Extract the [X, Y] coordinate from the center of the cell holding the provided text.  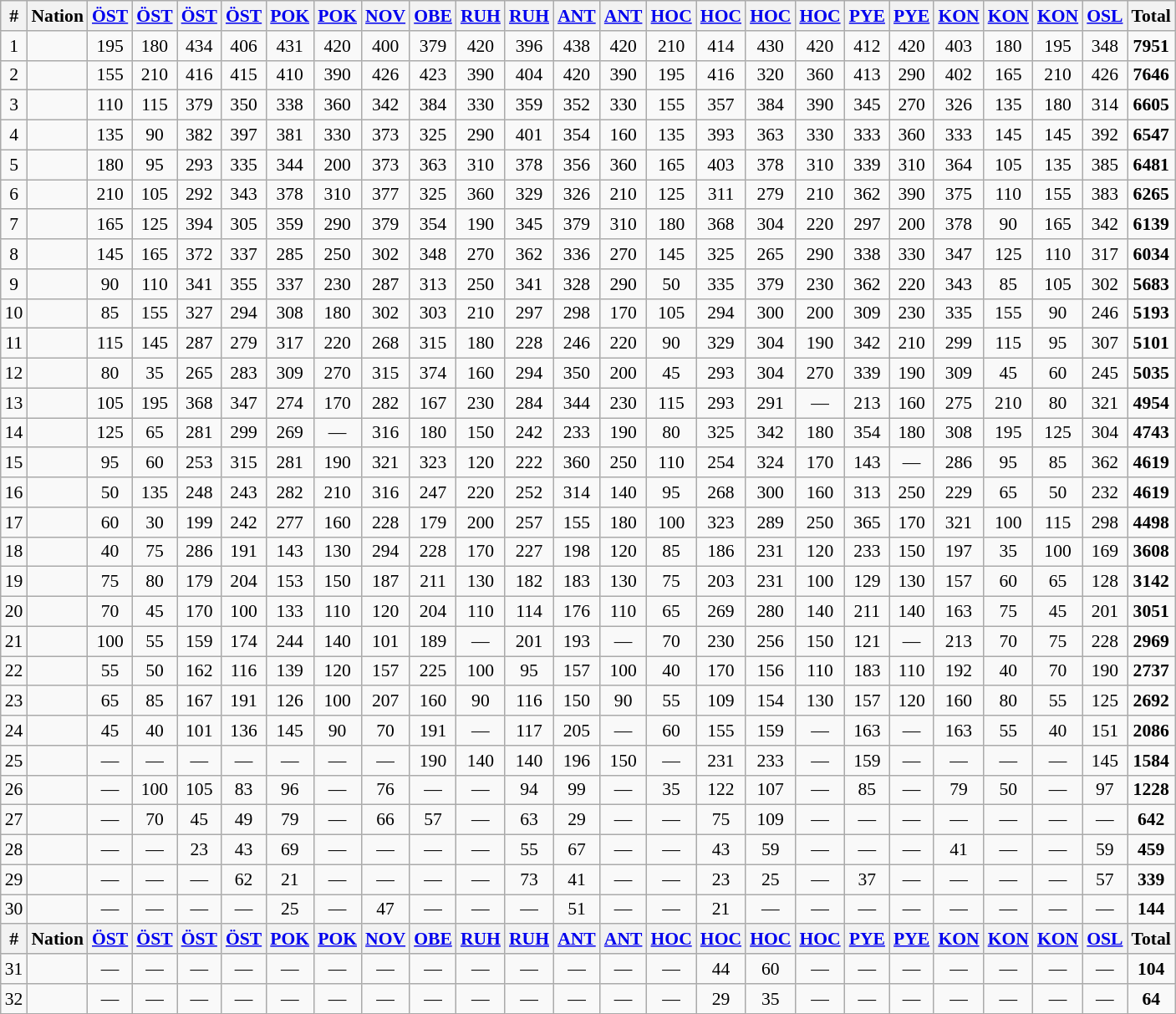
307 [1105, 344]
122 [720, 790]
18 [14, 552]
355 [244, 284]
2737 [1152, 671]
2 [14, 75]
10 [14, 313]
15 [14, 463]
2086 [1152, 731]
104 [1152, 969]
12 [14, 374]
203 [720, 582]
207 [385, 701]
176 [577, 612]
73 [529, 879]
114 [529, 612]
2969 [1152, 641]
94 [529, 790]
400 [385, 46]
151 [1105, 731]
430 [771, 46]
327 [199, 313]
285 [289, 254]
76 [385, 790]
8 [14, 254]
229 [958, 492]
431 [289, 46]
62 [244, 879]
292 [199, 195]
245 [1105, 374]
383 [1105, 195]
6139 [1152, 225]
154 [771, 701]
139 [289, 671]
305 [244, 225]
336 [577, 254]
352 [577, 105]
377 [385, 195]
283 [244, 374]
5683 [1152, 284]
284 [529, 403]
414 [720, 46]
13 [14, 403]
4954 [1152, 403]
193 [577, 641]
126 [289, 701]
406 [244, 46]
63 [529, 820]
402 [958, 75]
280 [771, 612]
11 [14, 344]
356 [577, 165]
9 [14, 284]
24 [14, 731]
64 [1152, 999]
198 [577, 552]
275 [958, 403]
37 [868, 879]
2692 [1152, 701]
372 [199, 254]
83 [244, 790]
459 [1152, 850]
257 [529, 522]
3051 [1152, 612]
7951 [1152, 46]
49 [244, 820]
5035 [1152, 374]
129 [868, 582]
252 [529, 492]
107 [771, 790]
244 [289, 641]
44 [720, 969]
364 [958, 165]
324 [771, 463]
357 [720, 105]
256 [771, 641]
187 [385, 582]
121 [868, 641]
47 [385, 910]
6547 [1152, 135]
392 [1105, 135]
26 [14, 790]
162 [199, 671]
243 [244, 492]
51 [577, 910]
247 [433, 492]
222 [529, 463]
3608 [1152, 552]
67 [577, 850]
248 [199, 492]
6265 [1152, 195]
423 [433, 75]
381 [289, 135]
394 [199, 225]
6605 [1152, 105]
289 [771, 522]
1228 [1152, 790]
6481 [1152, 165]
375 [958, 195]
197 [958, 552]
32 [14, 999]
144 [1152, 910]
438 [577, 46]
17 [14, 522]
192 [958, 671]
7 [14, 225]
182 [529, 582]
96 [289, 790]
4743 [1152, 433]
410 [289, 75]
136 [244, 731]
404 [529, 75]
186 [720, 552]
117 [529, 731]
291 [771, 403]
401 [529, 135]
1 [14, 46]
128 [1105, 582]
153 [289, 582]
133 [289, 612]
5 [14, 165]
196 [577, 761]
274 [289, 403]
385 [1105, 165]
227 [529, 552]
311 [720, 195]
27 [14, 820]
254 [720, 463]
97 [1105, 790]
5101 [1152, 344]
397 [244, 135]
1584 [1152, 761]
225 [433, 671]
4 [14, 135]
5193 [1152, 313]
174 [244, 641]
14 [14, 433]
6 [14, 195]
303 [433, 313]
374 [433, 374]
66 [385, 820]
232 [1105, 492]
642 [1152, 820]
31 [14, 969]
6034 [1152, 254]
396 [529, 46]
434 [199, 46]
328 [577, 284]
277 [289, 522]
413 [868, 75]
199 [199, 522]
412 [868, 46]
156 [771, 671]
99 [577, 790]
189 [433, 641]
20 [14, 612]
28 [14, 850]
22 [14, 671]
253 [199, 463]
3 [14, 105]
7646 [1152, 75]
169 [1105, 552]
365 [868, 522]
205 [577, 731]
3142 [1152, 582]
16 [14, 492]
415 [244, 75]
320 [771, 75]
393 [720, 135]
4498 [1152, 522]
19 [14, 582]
382 [199, 135]
69 [289, 850]
